Output the (x, y) coordinate of the center of the cell containing the given text.  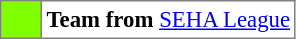
Team from SEHA League (168, 20)
